Return the [x, y] coordinate for the center point of the cell that contains the specified text.  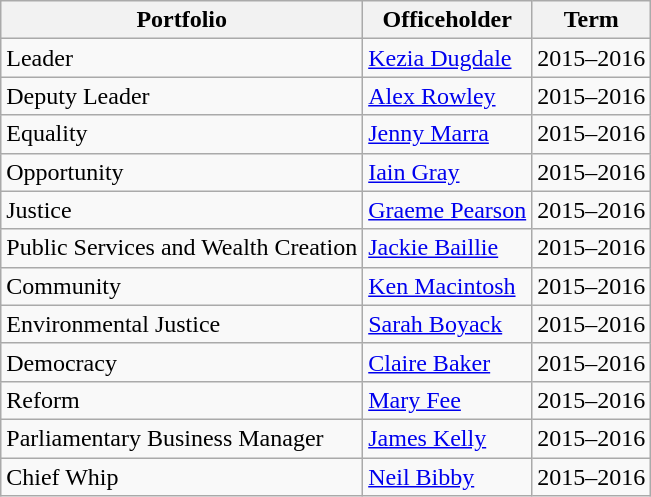
Sarah Boyack [448, 324]
Environmental Justice [182, 324]
Chief Whip [182, 477]
Neil Bibby [448, 477]
Parliamentary Business Manager [182, 438]
Jenny Marra [448, 134]
Alex Rowley [448, 96]
Kezia Dugdale [448, 58]
Claire Baker [448, 362]
Equality [182, 134]
Graeme Pearson [448, 210]
Democracy [182, 362]
Portfolio [182, 20]
Community [182, 286]
Public Services and Wealth Creation [182, 248]
Leader [182, 58]
Deputy Leader [182, 96]
Opportunity [182, 172]
Mary Fee [448, 400]
Jackie Baillie [448, 248]
James Kelly [448, 438]
Term [592, 20]
Iain Gray [448, 172]
Reform [182, 400]
Officeholder [448, 20]
Ken Macintosh [448, 286]
Justice [182, 210]
